Search for the cell housing the specified text and yield its [X, Y] center coordinate. 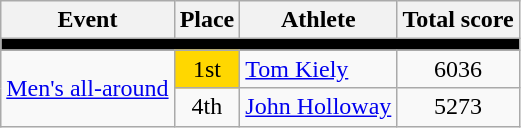
Event [88, 20]
Place [207, 20]
4th [207, 107]
Athlete [318, 20]
Men's all-around [88, 88]
1st [207, 69]
6036 [458, 69]
Tom Kiely [318, 69]
Total score [458, 20]
John Holloway [318, 107]
5273 [458, 107]
